Extract the (x, y) coordinate from the center of the cell holding the provided text.  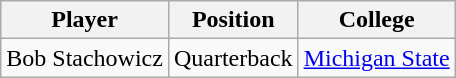
Bob Stachowicz (85, 58)
Quarterback (233, 58)
Player (85, 20)
College (376, 20)
Michigan State (376, 58)
Position (233, 20)
